Return [x, y] of the center of cell containing provided text 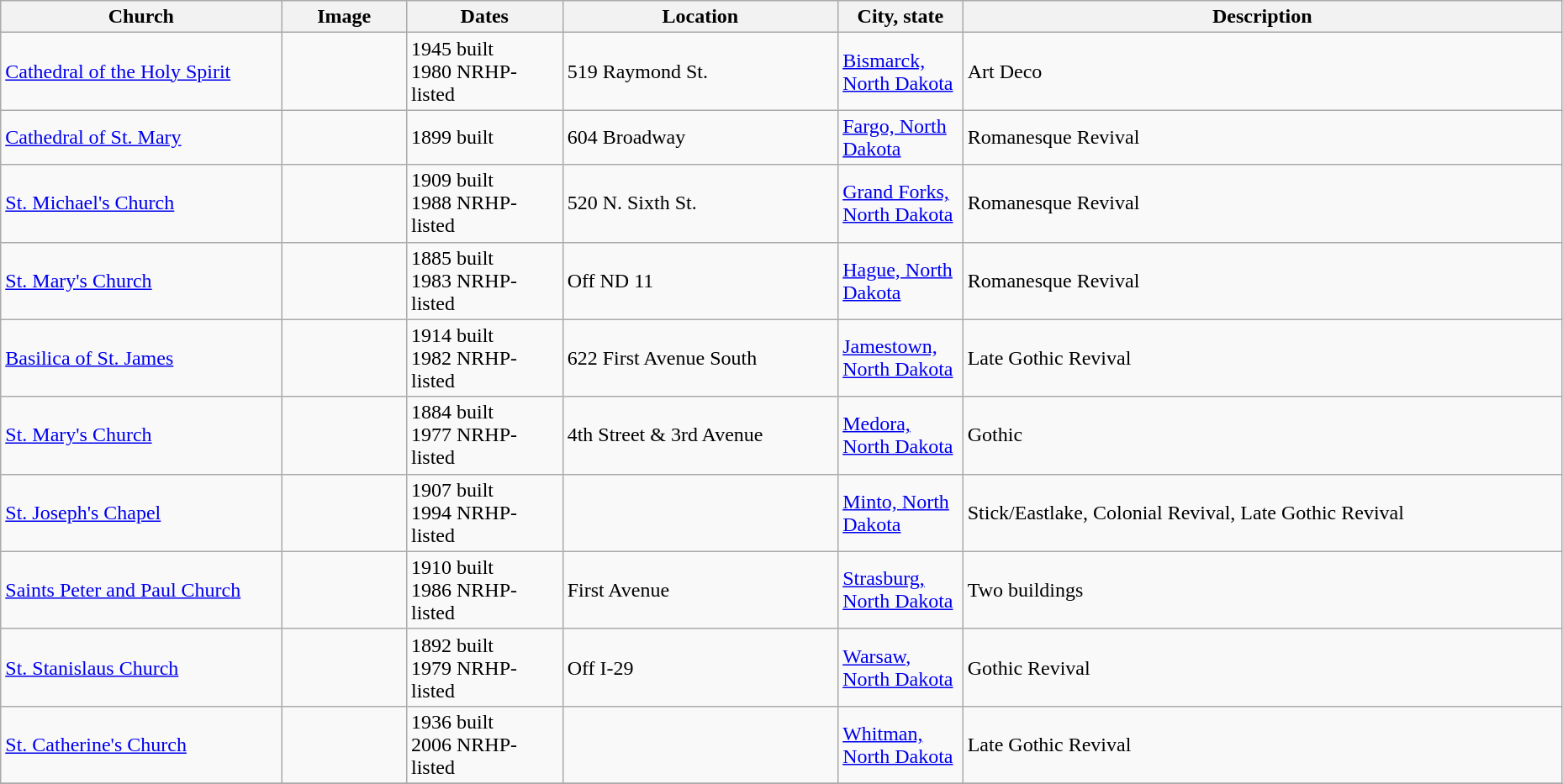
519 Raymond St. [700, 71]
Fargo, North Dakota [901, 138]
Art Deco [1262, 71]
St. Catherine's Church [141, 745]
Two buildings [1262, 590]
1945 built1980 NRHP-listed [484, 71]
1892 built1979 NRHP-listed [484, 667]
Grand Forks, North Dakota [901, 203]
1910 built1986 NRHP-listed [484, 590]
St. Stanislaus Church [141, 667]
1909 built1988 NRHP-listed [484, 203]
520 N. Sixth St. [700, 203]
Location [700, 17]
Bismarck, North Dakota [901, 71]
Saints Peter and Paul Church [141, 590]
Gothic Revival [1262, 667]
1907 built1994 NRHP-listed [484, 513]
City, state [901, 17]
Jamestown, North Dakota [901, 358]
622 First Avenue South [700, 358]
Image [345, 17]
Medora, North Dakota [901, 435]
4th Street & 3rd Avenue [700, 435]
Whitman, North Dakota [901, 745]
First Avenue [700, 590]
St. Joseph's Chapel [141, 513]
Cathedral of the Holy Spirit [141, 71]
Minto, North Dakota [901, 513]
Description [1262, 17]
Gothic [1262, 435]
Off ND 11 [700, 281]
St. Michael's Church [141, 203]
Basilica of St. James [141, 358]
Strasburg, North Dakota [901, 590]
Church [141, 17]
1885 built1983 NRHP-listed [484, 281]
Stick/Eastlake, Colonial Revival, Late Gothic Revival [1262, 513]
604 Broadway [700, 138]
1884 built1977 NRHP-listed [484, 435]
Off I-29 [700, 667]
1914 built1982 NRHP-listed [484, 358]
Dates [484, 17]
Warsaw, North Dakota [901, 667]
Cathedral of St. Mary [141, 138]
1936 built2006 NRHP-listed [484, 745]
Hague, North Dakota [901, 281]
1899 built [484, 138]
